Identify which cell holds the provided text, then report its [x, y] central coordinate. 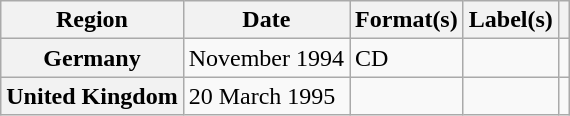
Format(s) [407, 20]
November 1994 [266, 58]
United Kingdom [92, 96]
CD [407, 58]
Date [266, 20]
Germany [92, 58]
Region [92, 20]
Label(s) [510, 20]
20 March 1995 [266, 96]
